Search for the cell housing the specified text and yield its (X, Y) center coordinate. 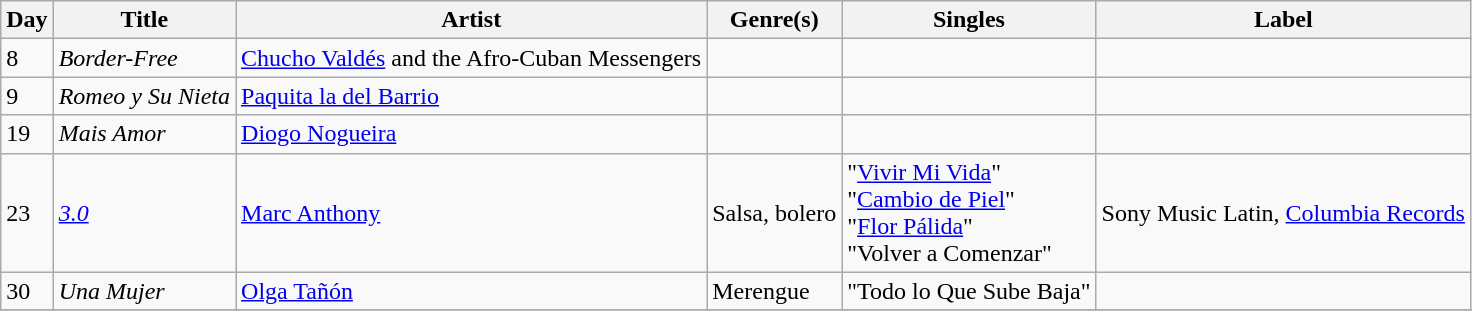
9 (27, 96)
Day (27, 20)
Title (144, 20)
8 (27, 58)
19 (27, 134)
3.0 (144, 212)
Olga Tañón (472, 291)
Genre(s) (774, 20)
Paquita la del Barrio (472, 96)
Marc Anthony (472, 212)
Salsa, bolero (774, 212)
Sony Music Latin, Columbia Records (1283, 212)
Border-Free (144, 58)
Diogo Nogueira (472, 134)
23 (27, 212)
Artist (472, 20)
Singles (969, 20)
Mais Amor (144, 134)
Merengue (774, 291)
Romeo y Su Nieta (144, 96)
Chucho Valdés and the Afro-Cuban Messengers (472, 58)
30 (27, 291)
Label (1283, 20)
Una Mujer (144, 291)
"Vivir Mi Vida""Cambio de Piel""Flor Pálida""Volver a Comenzar" (969, 212)
"Todo lo Que Sube Baja" (969, 291)
